From the cell containing the given text, extract its center point as (X, Y) coordinate. 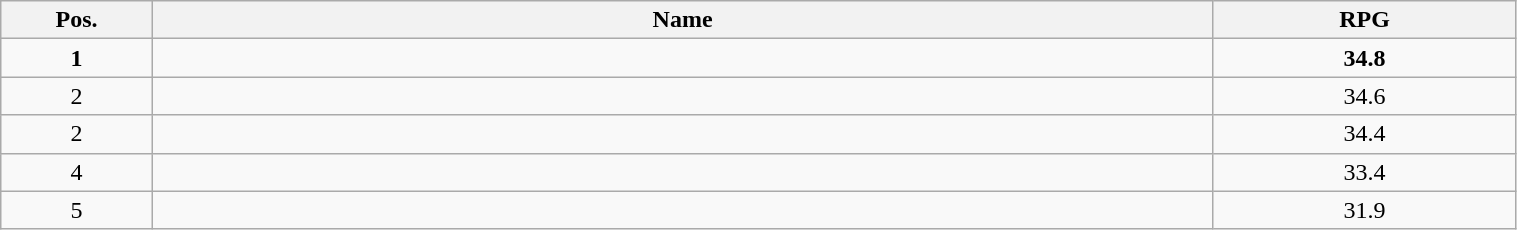
4 (77, 172)
RPG (1364, 20)
Pos. (77, 20)
31.9 (1364, 210)
1 (77, 58)
5 (77, 210)
34.8 (1364, 58)
33.4 (1364, 172)
34.6 (1364, 96)
Name (682, 20)
34.4 (1364, 134)
